Identify which cell holds the provided text, then report its (X, Y) central coordinate. 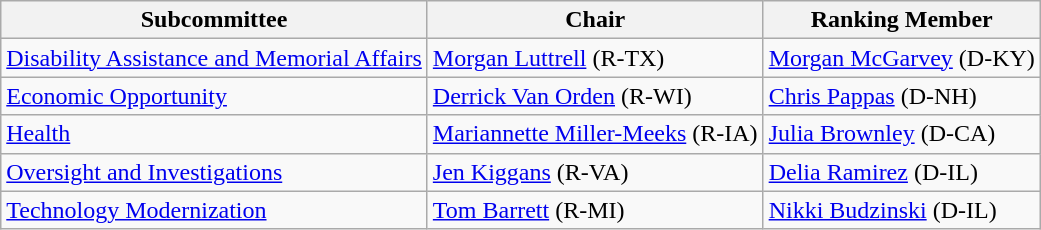
Morgan Luttrell (R-TX) (595, 58)
Technology Modernization (214, 210)
Chair (595, 20)
Health (214, 134)
Derrick Van Orden (R-WI) (595, 96)
Economic Opportunity (214, 96)
Ranking Member (902, 20)
Tom Barrett (R-MI) (595, 210)
Jen Kiggans (R-VA) (595, 172)
Oversight and Investigations (214, 172)
Subcommittee (214, 20)
Nikki Budzinski (D-IL) (902, 210)
Morgan McGarvey (D-KY) (902, 58)
Mariannette Miller-Meeks (R-IA) (595, 134)
Delia Ramirez (D-IL) (902, 172)
Chris Pappas (D-NH) (902, 96)
Julia Brownley (D-CA) (902, 134)
Disability Assistance and Memorial Affairs (214, 58)
